Find where the given text appears and provide that cell's center as [X, Y] coordinate. 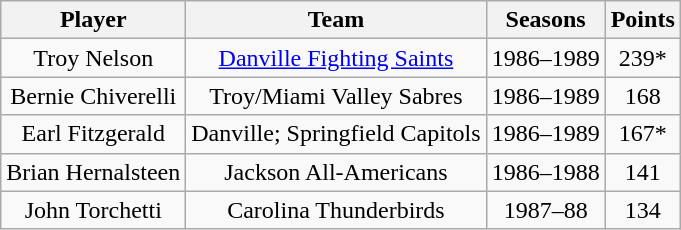
Brian Hernalsteen [94, 172]
134 [642, 210]
Jackson All-Americans [336, 172]
Carolina Thunderbirds [336, 210]
Danville Fighting Saints [336, 58]
1986–1988 [546, 172]
Points [642, 20]
Troy/Miami Valley Sabres [336, 96]
168 [642, 96]
Danville; Springfield Capitols [336, 134]
Player [94, 20]
239* [642, 58]
141 [642, 172]
Troy Nelson [94, 58]
Bernie Chiverelli [94, 96]
Team [336, 20]
167* [642, 134]
Earl Fitzgerald [94, 134]
1987–88 [546, 210]
Seasons [546, 20]
John Torchetti [94, 210]
